Capture the cell that displays the provided text and extract its [X, Y] central coordinate. 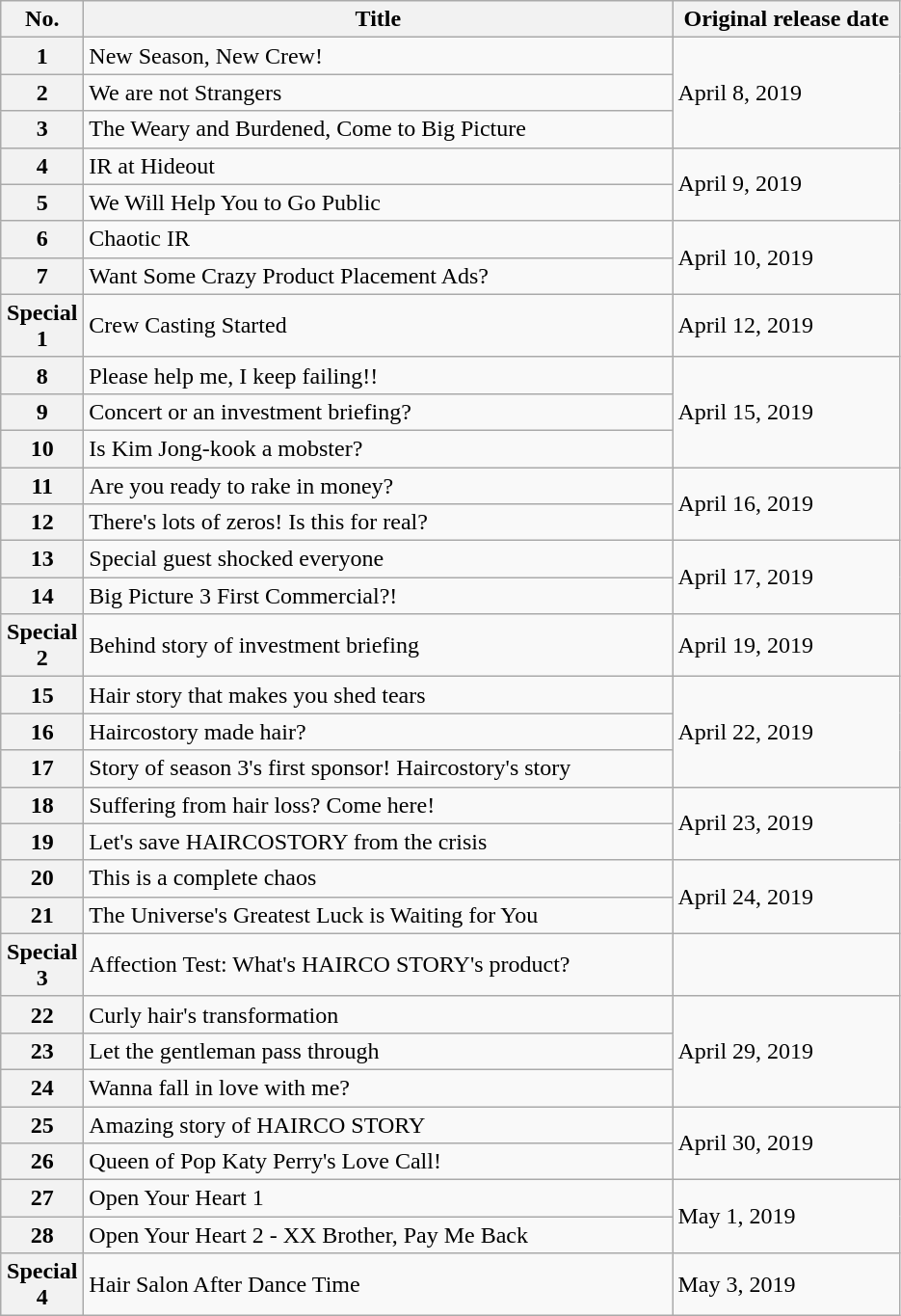
There's lots of zeros! Is this for real? [378, 523]
27 [42, 1198]
April 22, 2019 [786, 732]
The Universe's Greatest Luck is Waiting for You [378, 915]
We Will Help You to Go Public [378, 202]
8 [42, 375]
IR at Hideout [378, 166]
16 [42, 732]
April 16, 2019 [786, 503]
Crew Casting Started [378, 326]
3 [42, 129]
April 15, 2019 [786, 412]
April 24, 2019 [786, 897]
Special 4 [42, 1284]
17 [42, 768]
2 [42, 93]
14 [42, 596]
19 [42, 842]
24 [42, 1088]
Special 1 [42, 326]
Story of season 3's first sponsor! Haircostory's story [378, 768]
April 10, 2019 [786, 257]
Chaotic IR [378, 239]
May 1, 2019 [786, 1217]
April 30, 2019 [786, 1143]
Haircostory made hair? [378, 732]
April 8, 2019 [786, 93]
Are you ready to rake in money? [378, 485]
21 [42, 915]
April 19, 2019 [786, 646]
23 [42, 1051]
Let the gentleman pass through [378, 1051]
6 [42, 239]
7 [42, 276]
April 17, 2019 [786, 577]
Open Your Heart 1 [378, 1198]
Original release date [786, 19]
Hair Salon After Dance Time [378, 1284]
26 [42, 1162]
Special 3 [42, 964]
9 [42, 412]
This is a complete chaos [378, 878]
11 [42, 485]
Please help me, I keep failing!! [378, 375]
Concert or an investment briefing? [378, 412]
Behind story of investment briefing [378, 646]
18 [42, 805]
New Season, New Crew! [378, 56]
We are not Strangers [378, 93]
No. [42, 19]
25 [42, 1125]
22 [42, 1014]
Queen of Pop Katy Perry's Love Call! [378, 1162]
Let's save HAIRCOSTORY from the crisis [378, 842]
15 [42, 695]
Special 2 [42, 646]
1 [42, 56]
April 29, 2019 [786, 1051]
May 3, 2019 [786, 1284]
April 12, 2019 [786, 326]
Title [378, 19]
Wanna fall in love with me? [378, 1088]
Big Picture 3 First Commercial?! [378, 596]
10 [42, 448]
Suffering from hair loss? Come here! [378, 805]
Want Some Crazy Product Placement Ads? [378, 276]
The Weary and Burdened, Come to Big Picture [378, 129]
Special guest shocked everyone [378, 559]
Open Your Heart 2 - XX Brother, Pay Me Back [378, 1235]
13 [42, 559]
28 [42, 1235]
20 [42, 878]
4 [42, 166]
Curly hair's transformation [378, 1014]
Amazing story of HAIRCO STORY [378, 1125]
April 9, 2019 [786, 184]
Hair story that makes you shed tears [378, 695]
April 23, 2019 [786, 823]
Affection Test: What's HAIRCO STORY's product? [378, 964]
12 [42, 523]
5 [42, 202]
Is Kim Jong-kook a mobster? [378, 448]
